Locate the cell with the specified text and output its (x, y) center coordinate. 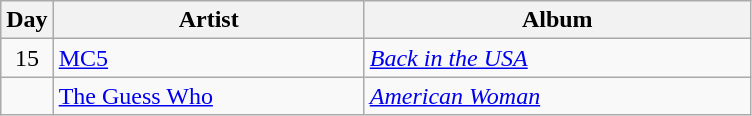
American Woman (557, 96)
15 (27, 58)
The Guess Who (208, 96)
Album (557, 20)
MC5 (208, 58)
Back in the USA (557, 58)
Artist (208, 20)
Day (27, 20)
